Provide the (x, y) coordinate of the cell's center where the given text is located.  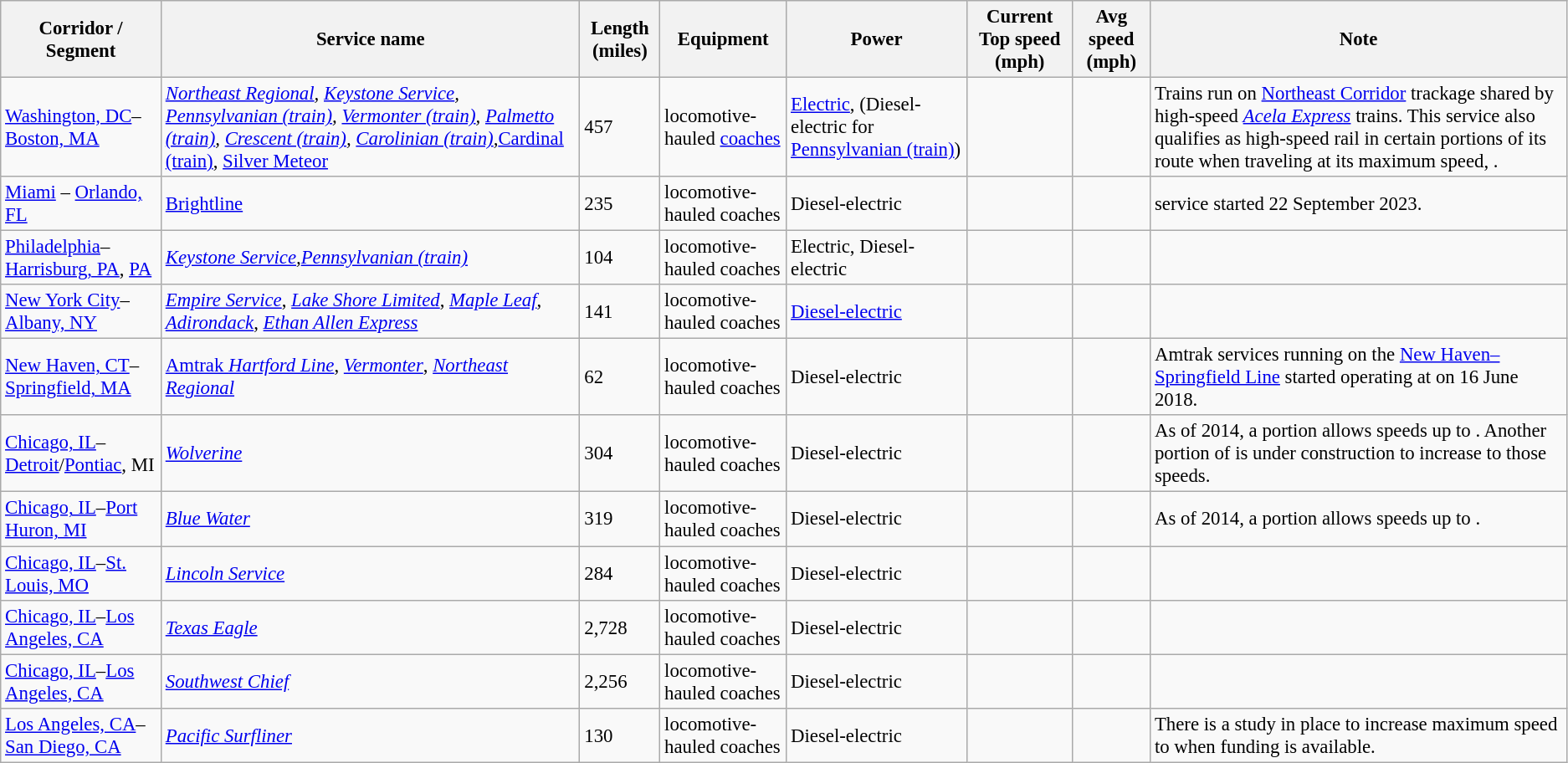
Note (1359, 39)
Washington, DC–Boston, MA (81, 127)
service started 22 September 2023. (1359, 204)
Length (miles) (620, 39)
Equipment (723, 39)
Electric, Diesel-electric (877, 258)
Chicago, IL–Port Huron, MI (81, 519)
Service name (370, 39)
284 (620, 574)
Keystone Service,Pennsylvanian (train) (370, 258)
Pacific Surfliner (370, 735)
Brightline (370, 204)
Avg speed (mph) (1111, 39)
Blue Water (370, 519)
There is a study in place to increase maximum speed to when funding is available. (1359, 735)
Empire Service, Lake Shore Limited, Maple Leaf, Adirondack, Ethan Allen Express (370, 311)
104 (620, 258)
Miami – Orlando, FL (81, 204)
319 (620, 519)
2,256 (620, 681)
New York City–Albany, NY (81, 311)
Chicago, IL–Detroit/Pontiac, MI (81, 453)
Power (877, 39)
130 (620, 735)
Texas Eagle (370, 627)
Philadelphia–Harrisburg, PA, PA (81, 258)
Corridor / Segment (81, 39)
Electric, (Diesel-electric for Pennsylvanian (train)) (877, 127)
304 (620, 453)
235 (620, 204)
New Haven, CT–Springfield, MA (81, 377)
As of 2014, a portion allows speeds up to . (1359, 519)
141 (620, 311)
Southwest Chief (370, 681)
Amtrak services running on the New Haven–Springfield Line started operating at on 16 June 2018. (1359, 377)
457 (620, 127)
As of 2014, a portion allows speeds up to . Another portion of is under construction to increase to those speeds. (1359, 453)
Los Angeles, CA–San Diego, CA (81, 735)
2,728 (620, 627)
Current Top speed (mph) (1019, 39)
62 (620, 377)
Chicago, IL–St. Louis, MO (81, 574)
Amtrak Hartford Line, Vermonter, Northeast Regional (370, 377)
Lincoln Service (370, 574)
Wolverine (370, 453)
